Scan for the cell matching the given text and deliver its (x, y) coordinate at center. 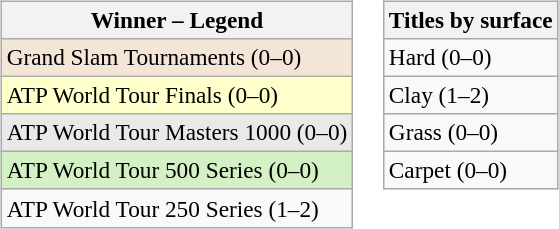
Grand Slam Tournaments (0–0) (176, 57)
Hard (0–0) (470, 57)
Grass (0–0) (470, 133)
ATP World Tour Finals (0–0) (176, 95)
ATP World Tour 250 Series (1–2) (176, 208)
Carpet (0–0) (470, 171)
Clay (1–2) (470, 95)
Winner – Legend (176, 20)
Titles by surface (470, 20)
ATP World Tour 500 Series (0–0) (176, 171)
ATP World Tour Masters 1000 (0–0) (176, 133)
